Search for the cell housing the specified text and yield its (X, Y) center coordinate. 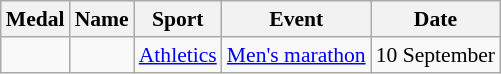
Name (102, 19)
Date (436, 19)
Event (296, 19)
Medal (36, 19)
Athletics (178, 55)
10 September (436, 55)
Sport (178, 19)
Men's marathon (296, 55)
